Identify which cell holds the provided text, then report its (x, y) central coordinate. 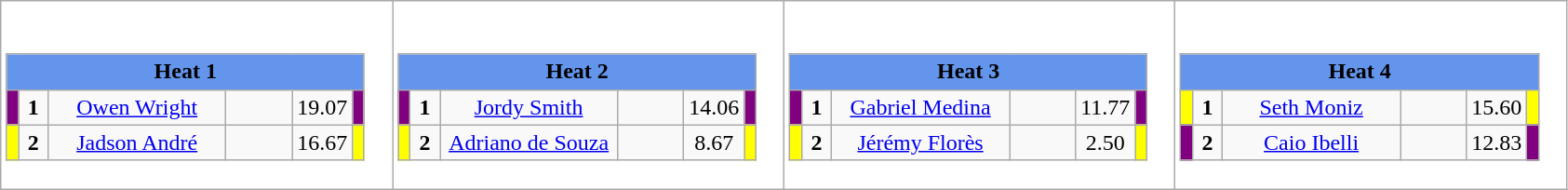
Heat 3 (968, 72)
Seth Moniz (1312, 107)
Jadson André (138, 142)
Caio Ibelli (1312, 142)
19.07 (322, 107)
Heat 2 (577, 72)
Jordy Smith (529, 107)
Heat 1 1 Owen Wright 19.07 2 Jadson André 16.67 (197, 95)
Jérémy Florès (921, 142)
8.67 (715, 142)
11.77 (1106, 107)
Heat 4 (1360, 72)
Gabriel Medina (921, 107)
15.60 (1496, 107)
Heat 1 (185, 72)
Heat 3 1 Gabriel Medina 11.77 2 Jérémy Florès 2.50 (980, 95)
2.50 (1106, 142)
16.67 (322, 142)
12.83 (1496, 142)
Heat 4 1 Seth Moniz 15.60 2 Caio Ibelli 12.83 (1372, 95)
14.06 (715, 107)
Adriano de Souza (529, 142)
Owen Wright (138, 107)
Heat 2 1 Jordy Smith 14.06 2 Adriano de Souza 8.67 (588, 95)
